Search for the cell housing the specified text and yield its [x, y] center coordinate. 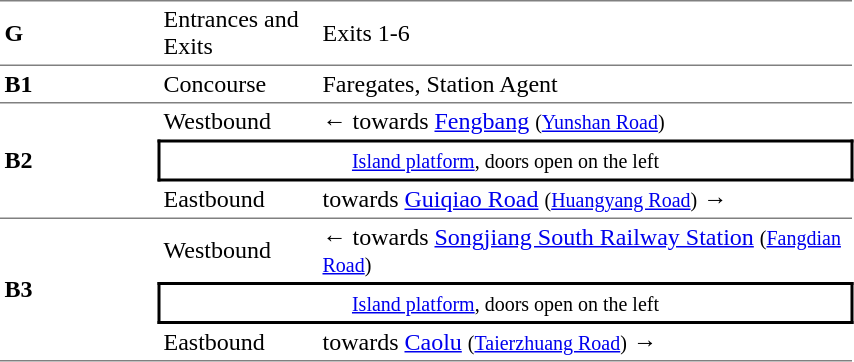
B2 [80, 161]
G [80, 33]
Concourse [238, 84]
B1 [80, 84]
B3 [80, 289]
← towards Fengbang (Yunshan Road) [585, 122]
towards Caolu (Taierzhuang Road) → [585, 341]
← towards Songjiang South Railway Station (Fangdian Road) [585, 250]
towards Guiqiao Road (Huangyang Road) → [585, 199]
Entrances and Exits [238, 33]
Exits 1-6 [585, 33]
Faregates, Station Agent [585, 84]
